Determine the (X, Y) coordinate at the center of the cell enclosing the given text.  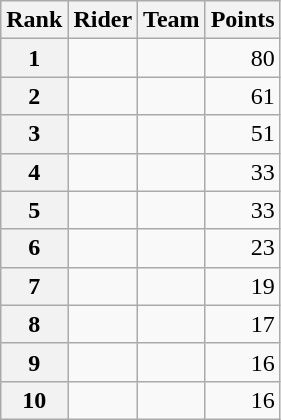
3 (34, 134)
6 (34, 248)
4 (34, 172)
8 (34, 324)
7 (34, 286)
5 (34, 210)
80 (242, 58)
Rank (34, 20)
Team (172, 20)
23 (242, 248)
51 (242, 134)
2 (34, 96)
1 (34, 58)
Rider (103, 20)
17 (242, 324)
61 (242, 96)
10 (34, 400)
9 (34, 362)
Points (242, 20)
19 (242, 286)
